Identify which cell holds the provided text, then report its (x, y) central coordinate. 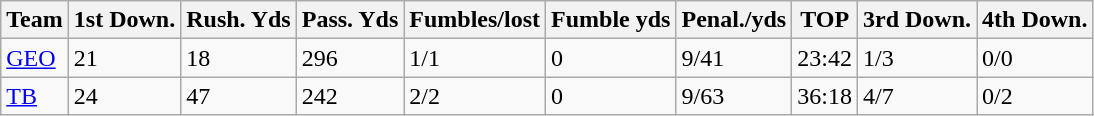
296 (350, 58)
4/7 (916, 96)
Rush. Yds (239, 20)
Fumble yds (611, 20)
21 (124, 58)
23:42 (825, 58)
TOP (825, 20)
18 (239, 58)
1st Down. (124, 20)
0/2 (1035, 96)
Fumbles/lost (475, 20)
Team (35, 20)
47 (239, 96)
4th Down. (1035, 20)
2/2 (475, 96)
3rd Down. (916, 20)
1/1 (475, 58)
9/41 (734, 58)
Pass. Yds (350, 20)
1/3 (916, 58)
242 (350, 96)
0/0 (1035, 58)
9/63 (734, 96)
36:18 (825, 96)
TB (35, 96)
24 (124, 96)
Penal./yds (734, 20)
GEO (35, 58)
